Search for the cell housing the specified text and yield its (X, Y) center coordinate. 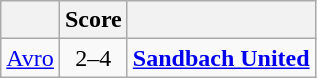
Sandbach United (221, 58)
Avro (30, 58)
Score (93, 20)
2–4 (93, 58)
